Provide the (X, Y) coordinate of the cell's center where the given text is located.  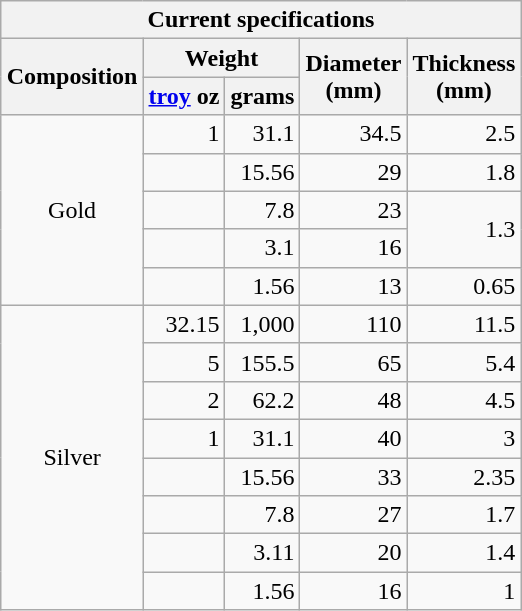
4.5 (464, 400)
1.8 (464, 172)
Thickness(mm) (464, 77)
32.15 (184, 324)
65 (354, 362)
11.5 (464, 324)
Weight (222, 58)
2.5 (464, 134)
62.2 (262, 400)
13 (354, 286)
48 (354, 400)
Diameter(mm) (354, 77)
Silver (72, 457)
5 (184, 362)
troy oz (184, 96)
2 (184, 400)
1.3 (464, 229)
Gold (72, 210)
3.1 (262, 248)
27 (354, 515)
40 (354, 438)
110 (354, 324)
20 (354, 553)
5.4 (464, 362)
155.5 (262, 362)
0.65 (464, 286)
Current specifications (261, 20)
23 (354, 210)
3.11 (262, 553)
1,000 (262, 324)
3 (464, 438)
Composition (72, 77)
1.7 (464, 515)
grams (262, 96)
1.4 (464, 553)
33 (354, 477)
29 (354, 172)
2.35 (464, 477)
34.5 (354, 134)
